Pinpoint the cell where the given text exists, returning its (x, y) midpoint coordinate. 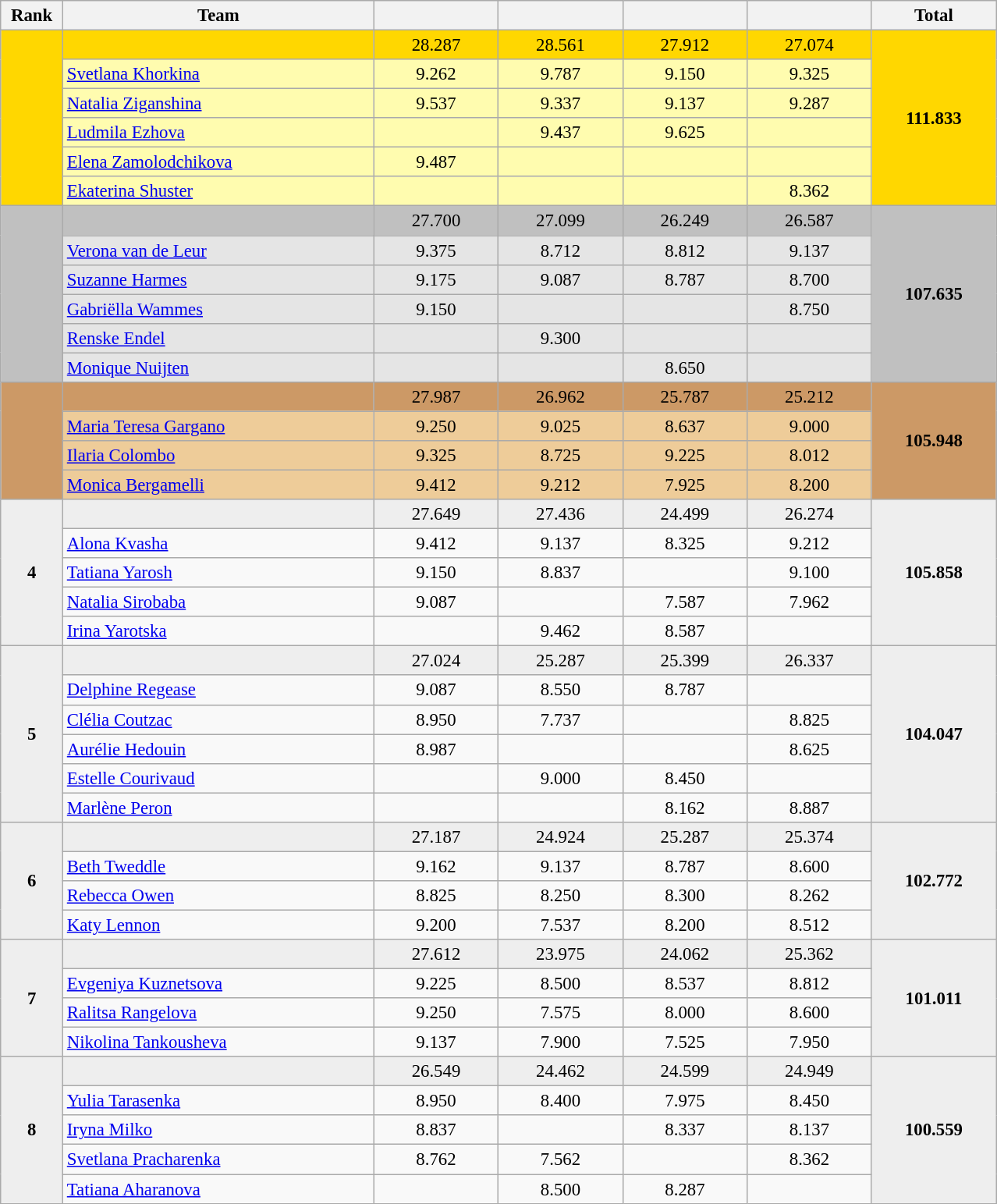
Beth Tweddle (218, 866)
27.074 (810, 45)
9.175 (435, 279)
Renske Endel (218, 338)
Verona van de Leur (218, 250)
Natalia Ziganshina (218, 104)
27.987 (435, 397)
24.949 (810, 1071)
8.262 (810, 896)
26.962 (560, 397)
24.499 (685, 514)
Nikolina Tankousheva (218, 1042)
9.437 (560, 133)
28.561 (560, 45)
27.024 (435, 661)
7.575 (560, 1013)
9.300 (560, 338)
7.737 (560, 719)
Estelle Courivaud (218, 778)
8.587 (685, 631)
105.948 (934, 441)
Rank (32, 16)
Elena Zamolodchikova (218, 162)
7.587 (685, 602)
8.250 (560, 896)
8.137 (810, 1131)
27.912 (685, 45)
9.337 (560, 104)
25.399 (685, 661)
8.725 (560, 456)
8.400 (560, 1101)
27.187 (435, 837)
25.787 (685, 397)
24.924 (560, 837)
9.162 (435, 866)
8.337 (685, 1131)
Ekaterina Shuster (218, 191)
Tatiana Yarosh (218, 573)
8.762 (435, 1160)
8.637 (685, 426)
Ilaria Colombo (218, 456)
7 (32, 998)
101.011 (934, 998)
105.858 (934, 573)
23.975 (560, 954)
102.772 (934, 881)
8.625 (810, 749)
Iryna Milko (218, 1131)
8.650 (685, 368)
Katy Lennon (218, 925)
100.559 (934, 1130)
Maria Teresa Gargano (218, 426)
8.712 (560, 250)
26.337 (810, 661)
7.975 (685, 1101)
25.212 (810, 397)
27.436 (560, 514)
5 (32, 734)
8.162 (685, 808)
9.487 (435, 162)
9.625 (685, 133)
8.537 (685, 984)
24.462 (560, 1071)
8.300 (685, 896)
Svetlana Pracharenka (218, 1160)
25.374 (810, 837)
7.525 (685, 1042)
9.375 (435, 250)
8.512 (810, 925)
Team (218, 16)
8.287 (685, 1189)
7.950 (810, 1042)
27.099 (560, 221)
8.987 (435, 749)
24.599 (685, 1071)
25.362 (810, 954)
Monique Nuijten (218, 368)
Delphine Regease (218, 691)
9.537 (435, 104)
8.550 (560, 691)
7.962 (810, 602)
28.287 (435, 45)
Gabriëlla Wammes (218, 309)
Suzanne Harmes (218, 279)
Svetlana Khorkina (218, 74)
27.649 (435, 514)
24.062 (685, 954)
Clélia Coutzac (218, 719)
Ralitsa Rangelova (218, 1013)
Irina Yarotska (218, 631)
27.612 (435, 954)
111.833 (934, 119)
8 (32, 1130)
8.325 (685, 544)
107.635 (934, 294)
Alona Kvasha (218, 544)
9.287 (810, 104)
6 (32, 881)
Rebecca Owen (218, 896)
26.274 (810, 514)
9.787 (560, 74)
104.047 (934, 734)
Total (934, 16)
8.750 (810, 309)
7.562 (560, 1160)
8.000 (685, 1013)
4 (32, 573)
7.925 (685, 485)
9.262 (435, 74)
Tatiana Aharanova (218, 1189)
Aurélie Hedouin (218, 749)
Monica Bergamelli (218, 485)
Natalia Sirobaba (218, 602)
26.549 (435, 1071)
26.587 (810, 221)
9.025 (560, 426)
Ludmila Ezhova (218, 133)
Yulia Tarasenka (218, 1101)
27.700 (435, 221)
9.200 (435, 925)
9.462 (560, 631)
9.100 (810, 573)
8.012 (810, 456)
7.537 (560, 925)
Marlène Peron (218, 808)
Evgeniya Kuznetsova (218, 984)
7.900 (560, 1042)
26.249 (685, 221)
8.887 (810, 808)
8.700 (810, 279)
